Detect which cell encompasses the target text, then output its [x, y] center coordinate. 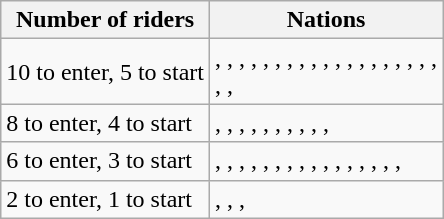
, , , , , , , , , , , , , , , , [326, 161]
8 to enter, 4 to start [106, 123]
, , , , , , , , , , , , , , , , , , , , , [326, 72]
Nations [326, 20]
, , , [326, 199]
10 to enter, 5 to start [106, 72]
6 to enter, 3 to start [106, 161]
Number of riders [106, 20]
2 to enter, 1 to start [106, 199]
, , , , , , , , , , [326, 123]
